Capture the cell that displays the provided text and extract its (x, y) central coordinate. 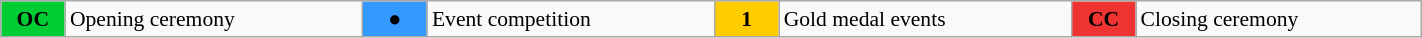
1 (747, 19)
● (395, 19)
Event competition (571, 19)
OC (33, 19)
Closing ceremony (1279, 19)
Gold medal events (926, 19)
Opening ceremony (214, 19)
CC (1103, 19)
